Find where the given text appears and provide that cell's center as (X, Y) coordinate. 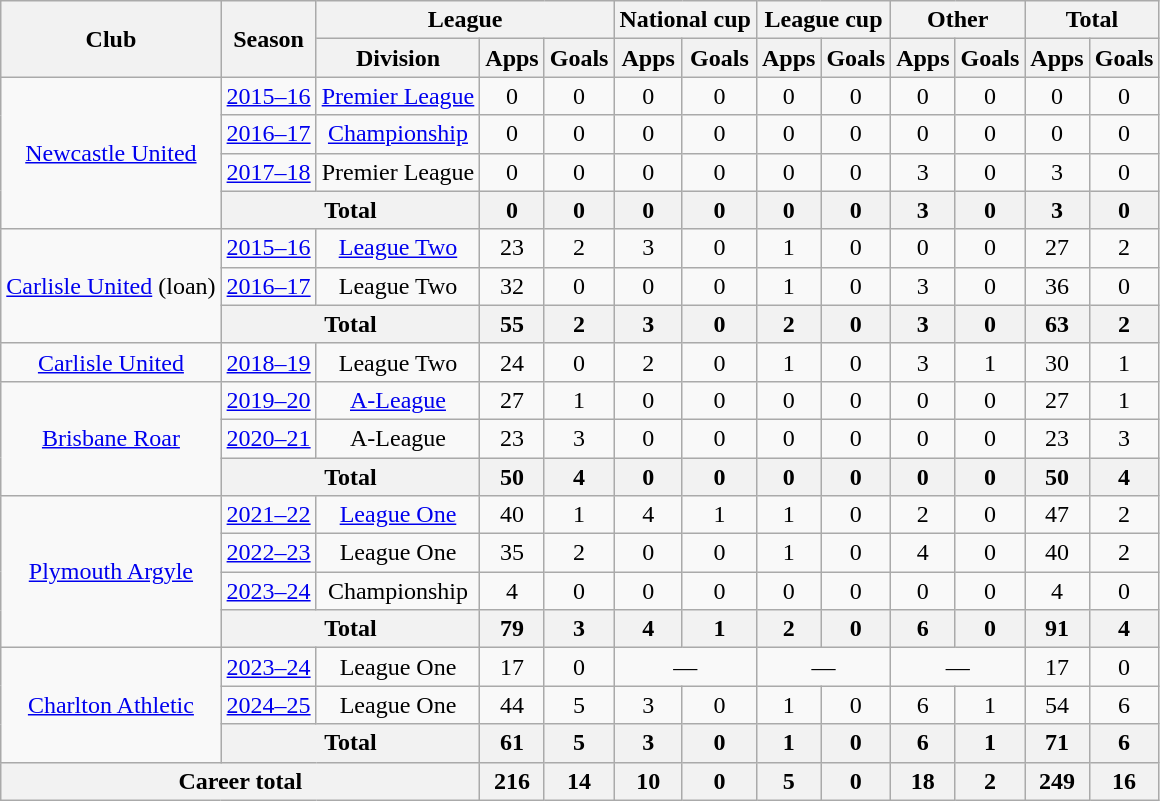
Newcastle United (111, 153)
18 (923, 781)
47 (1057, 515)
249 (1057, 781)
National cup (685, 20)
2019–20 (268, 400)
54 (1057, 705)
Charlton Athletic (111, 705)
14 (579, 781)
League (465, 20)
2022–23 (268, 553)
35 (512, 553)
Division (398, 58)
61 (512, 743)
2017–18 (268, 172)
79 (512, 629)
216 (512, 781)
Club (111, 39)
44 (512, 705)
91 (1057, 629)
League cup (823, 20)
30 (1057, 362)
2020–21 (268, 438)
24 (512, 362)
16 (1124, 781)
71 (1057, 743)
2021–22 (268, 515)
2018–19 (268, 362)
55 (512, 324)
Brisbane Roar (111, 438)
32 (512, 286)
10 (648, 781)
Plymouth Argyle (111, 572)
Career total (240, 781)
36 (1057, 286)
Carlisle United (111, 362)
Season (268, 39)
63 (1057, 324)
Other (958, 20)
2024–25 (268, 705)
Carlisle United (loan) (111, 286)
